Capture the cell that displays the provided text and extract its (x, y) central coordinate. 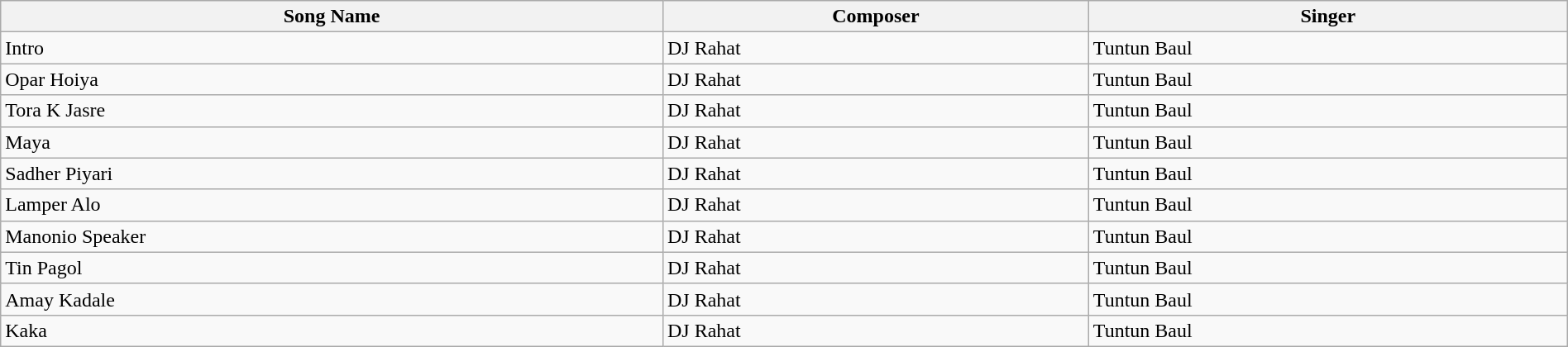
Intro (332, 48)
Maya (332, 142)
Tora K Jasre (332, 111)
Opar Hoiya (332, 79)
Song Name (332, 17)
Sadher Piyari (332, 173)
Lamper Alo (332, 205)
Singer (1328, 17)
Amay Kadale (332, 299)
Tin Pagol (332, 268)
Kaka (332, 330)
Manonio Speaker (332, 236)
Composer (875, 17)
